Scan for the cell matching the given text and deliver its (x, y) coordinate at center. 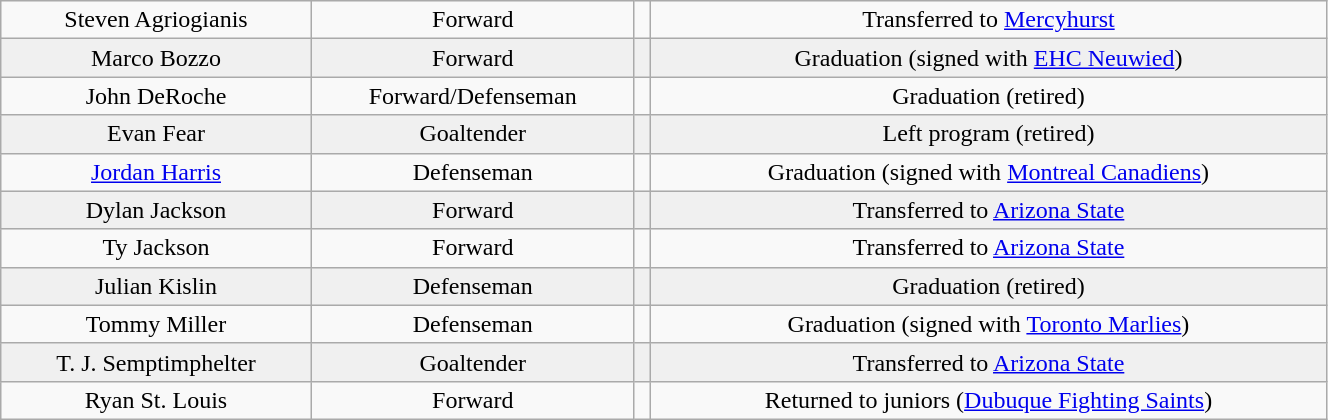
Graduation (signed with Toronto Marlies) (988, 324)
Left program (retired) (988, 134)
Ty Jackson (156, 248)
Steven Agriogianis (156, 20)
Evan Fear (156, 134)
Ryan St. Louis (156, 400)
Transferred to Mercyhurst (988, 20)
Tommy Miller (156, 324)
T. J. Semptimphelter (156, 362)
Marco Bozzo (156, 58)
Forward/Defenseman (472, 96)
John DeRoche (156, 96)
Julian Kislin (156, 286)
Graduation (signed with Montreal Canadiens) (988, 172)
Dylan Jackson (156, 210)
Jordan Harris (156, 172)
Graduation (signed with EHC Neuwied) (988, 58)
Returned to juniors (Dubuque Fighting Saints) (988, 400)
